Search for the cell housing the specified text and yield its [x, y] center coordinate. 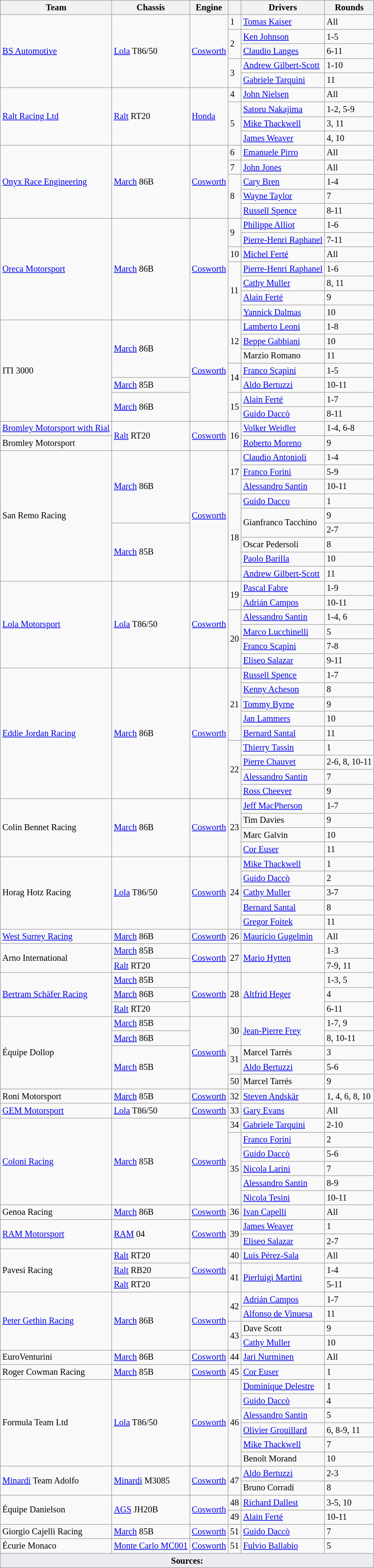
24 [235, 893]
3, 11 [349, 124]
ITI 3000 [56, 370]
West Surrey Racing [56, 936]
1-9 [349, 588]
Beppe Gabbiani [283, 341]
Eddie Jordan Racing [56, 733]
3-5, 10 [349, 1502]
18 [235, 537]
Giorgio Cajelli Racing [56, 1531]
Pierre Chauvet [283, 762]
1-8 [349, 327]
Jeff MacPherson [283, 806]
2-3 [349, 1474]
Altfrid Heger [283, 994]
36 [235, 1212]
Minardi M3085 [151, 1481]
Ralt RB20 [151, 1270]
Bruno Corradi [283, 1488]
49 [235, 1517]
5-11 [349, 1285]
Ross Cheever [283, 791]
28 [235, 994]
Pavesi Racing [56, 1270]
1-3, 5 [349, 980]
Tim Davies [283, 820]
8-9 [349, 1183]
44 [235, 1357]
Satoru Nakajima [283, 109]
Équipe Dollop [56, 1052]
Tomas Kaiser [283, 22]
34 [235, 1125]
7-9, 11 [349, 966]
16 [235, 436]
Fulvio Ballabio [283, 1546]
9-11 [349, 661]
Équipe Danielson [56, 1509]
47 [235, 1481]
Dave Scott [283, 1328]
21 [235, 704]
Michel Ferté [283, 254]
Ivan Capelli [283, 1212]
RAM 04 [151, 1233]
Peter Gethin Racing [56, 1321]
Tommy Byrne [283, 704]
Monte Carlo MC001 [151, 1546]
35 [235, 1169]
1-4, 6-8 [349, 428]
Yannick Dalmas [283, 312]
Colin Bennet Racing [56, 827]
31 [235, 1060]
Pierluigi Martini [283, 1277]
Honda [209, 116]
6 [235, 153]
EuroVenturini [56, 1357]
RAM Motorsport [56, 1233]
Ralt Racing Ltd [56, 116]
Guido Dacco [283, 501]
Onyx Race Engineering [56, 182]
Gregor Foitek [283, 922]
7-8 [349, 646]
Benoît Morand [283, 1459]
Minardi Team Adolfo [56, 1481]
Roberto Moreno [283, 443]
Nicola Larini [283, 1169]
17 [235, 472]
Drivers [283, 7]
Marzio Romano [283, 356]
Claudio Langes [283, 51]
3-7 [349, 893]
Kenny Acheson [283, 690]
8, 11 [349, 283]
Oreca Motorsport [56, 269]
Jean-Pierre Frey [283, 1031]
Olivier Grouillard [283, 1430]
30 [235, 1031]
33 [235, 1110]
46 [235, 1423]
Team [56, 7]
Bromley Motorsport [56, 443]
1-3 [349, 951]
2-10 [349, 1125]
Arno International [56, 958]
1-7, 9 [349, 1023]
8, 10-11 [349, 1038]
Luis Pérez-Sala [283, 1256]
48 [235, 1502]
Bertram Schäfer Racing [56, 994]
2-6, 8, 10-11 [349, 762]
Rounds [349, 7]
41 [235, 1277]
40 [235, 1256]
Pascal Fabre [283, 588]
Oscar Pedersoli [283, 545]
45 [235, 1372]
39 [235, 1233]
50 [235, 1082]
Wayne Taylor [283, 196]
Engine [209, 7]
22 [235, 769]
1-10 [349, 66]
Thierry Tassin [283, 748]
Gianfranco Tacchino [283, 523]
15 [235, 406]
Marc Galvin [283, 835]
Roger Cowman Racing [56, 1372]
19 [235, 595]
Coloni Racing [56, 1161]
Jari Nurminen [283, 1357]
4, 10 [349, 138]
Mario Hytten [283, 958]
Lamberto Leoni [283, 327]
12 [235, 342]
43 [235, 1335]
27 [235, 958]
26 [235, 936]
Écurie Monaco [56, 1546]
6, 8-9, 11 [349, 1430]
Jan Lammers [283, 719]
Chassis [151, 7]
Steven Andskär [283, 1096]
GEM Motorsport [56, 1110]
John Jones [283, 167]
Maurício Gugelmin [283, 936]
Roni Motorsport [56, 1096]
John Nielsen [283, 94]
Emanuele Pirro [283, 153]
1-4, 6 [349, 617]
14 [235, 378]
5-9 [349, 472]
Nicola Tesini [283, 1198]
Paolo Barilla [283, 559]
23 [235, 827]
32 [235, 1096]
1-2, 5-9 [349, 109]
Horag Hotz Racing [56, 893]
Lola Motorsport [56, 624]
Formula Team Ltd [56, 1423]
Philippe Alliot [283, 225]
Volker Weidler [283, 428]
Gary Evans [283, 1110]
Alfonso de Vinuesa [283, 1314]
Bromley Motorsport with Rial [56, 428]
1, 4, 6, 8, 10 [349, 1096]
20 [235, 639]
Claudio Antonioli [283, 458]
7-11 [349, 240]
Cary Bren [283, 182]
Richard Dallest [283, 1502]
Marco Lucchinelli [283, 632]
AGS JH20B [151, 1509]
Sources: [187, 1561]
Dominique Delestre [283, 1386]
Genoa Racing [56, 1212]
BS Automotive [56, 51]
Ken Johnson [283, 37]
San Remo Racing [56, 516]
42 [235, 1307]
